Search for the cell housing the specified text and yield its [X, Y] center coordinate. 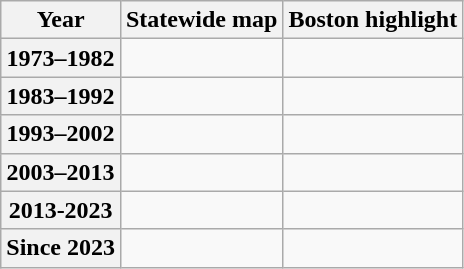
Boston highlight [373, 20]
1983–1992 [61, 96]
Statewide map [201, 20]
2003–2013 [61, 172]
1973–1982 [61, 58]
Year [61, 20]
2013-2023 [61, 210]
1993–2002 [61, 134]
Since 2023 [61, 248]
